Provide the [x, y] coordinate of the cell's center where the given text is located.  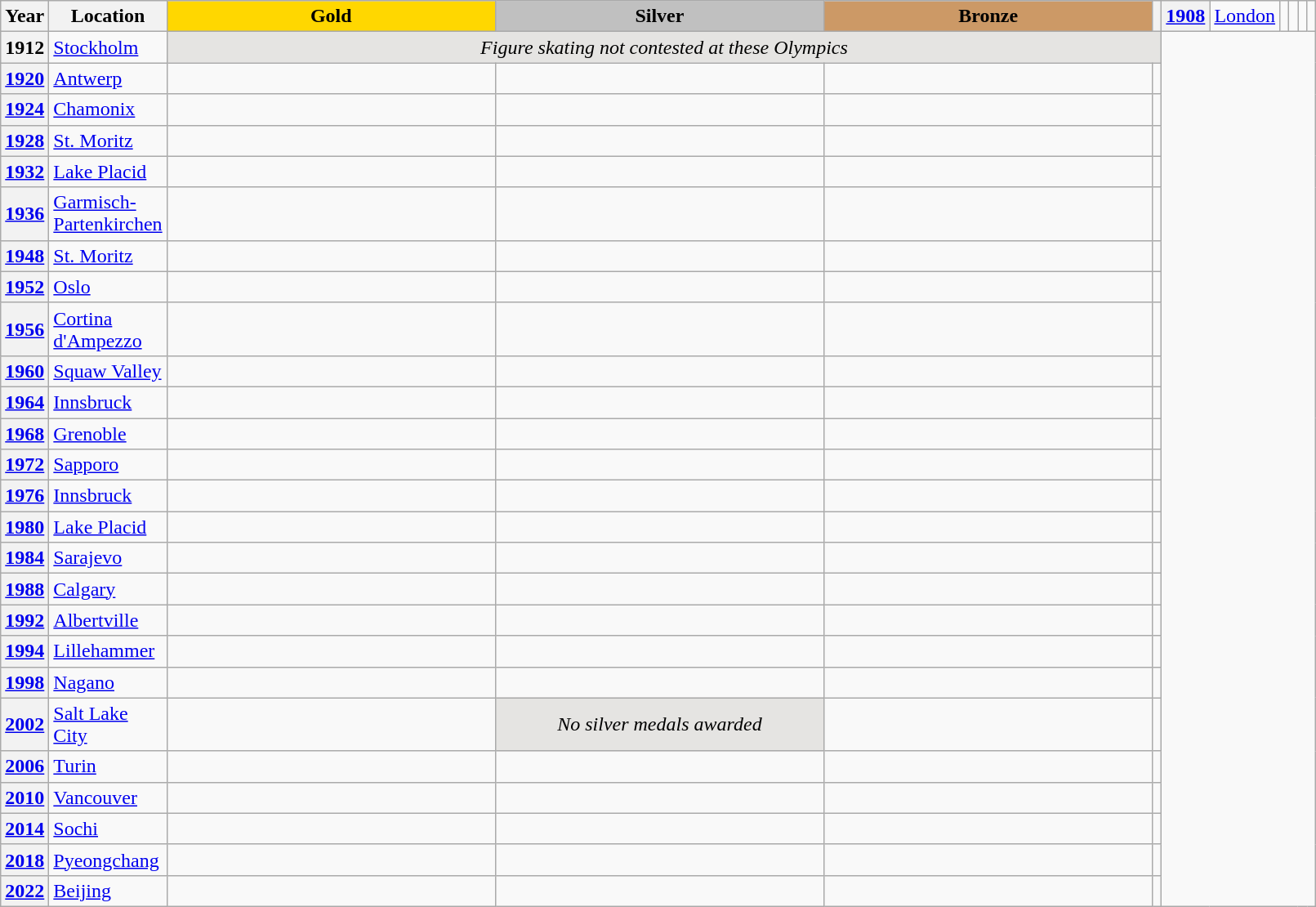
Chamonix [108, 109]
1908 [1186, 16]
2014 [25, 829]
Pyeongchang [108, 860]
1960 [25, 371]
Cortina d'Ampezzo [108, 328]
Beijing [108, 891]
Turin [108, 766]
Vancouver [108, 798]
1994 [25, 651]
1948 [25, 256]
Nagano [108, 682]
1984 [25, 558]
Sapporo [108, 465]
1932 [25, 172]
1952 [25, 287]
1992 [25, 620]
Gold [331, 16]
Calgary [108, 589]
Oslo [108, 287]
2006 [25, 766]
Figure skating not contested at these Olympics [664, 47]
Year [25, 16]
Stockholm [108, 47]
London [1245, 16]
1988 [25, 589]
Sarajevo [108, 558]
1998 [25, 682]
Bronze [988, 16]
Sochi [108, 829]
No silver medals awarded [659, 724]
Silver [659, 16]
Salt Lake City [108, 724]
1936 [25, 214]
Garmisch-Partenkirchen [108, 214]
Squaw Valley [108, 371]
1924 [25, 109]
1920 [25, 78]
Albertville [108, 620]
2018 [25, 860]
1968 [25, 434]
1912 [25, 47]
1972 [25, 465]
1928 [25, 141]
Lillehammer [108, 651]
1980 [25, 527]
1976 [25, 496]
2002 [25, 724]
Location [108, 16]
Antwerp [108, 78]
2010 [25, 798]
Grenoble [108, 434]
2022 [25, 891]
1956 [25, 328]
1964 [25, 402]
